Locate the cell with the specified text and output its (x, y) center coordinate. 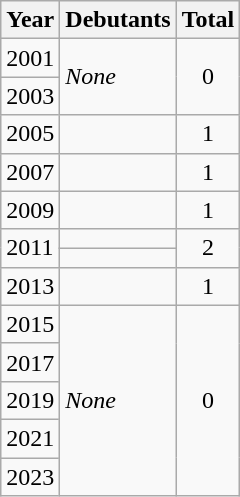
2005 (30, 134)
2017 (30, 362)
2003 (30, 96)
Debutants (118, 20)
Total (208, 20)
2011 (30, 248)
Year (30, 20)
2019 (30, 400)
2009 (30, 210)
2013 (30, 286)
2021 (30, 438)
2007 (30, 172)
2 (208, 248)
2023 (30, 477)
2001 (30, 58)
2015 (30, 324)
